Scan for the cell matching the given text and deliver its (x, y) coordinate at center. 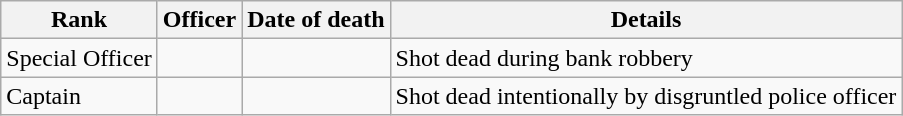
Officer (199, 20)
Captain (80, 96)
Special Officer (80, 58)
Date of death (316, 20)
Shot dead intentionally by disgruntled police officer (646, 96)
Shot dead during bank robbery (646, 58)
Details (646, 20)
Rank (80, 20)
